Pinpoint the cell where the given text exists, returning its (X, Y) midpoint coordinate. 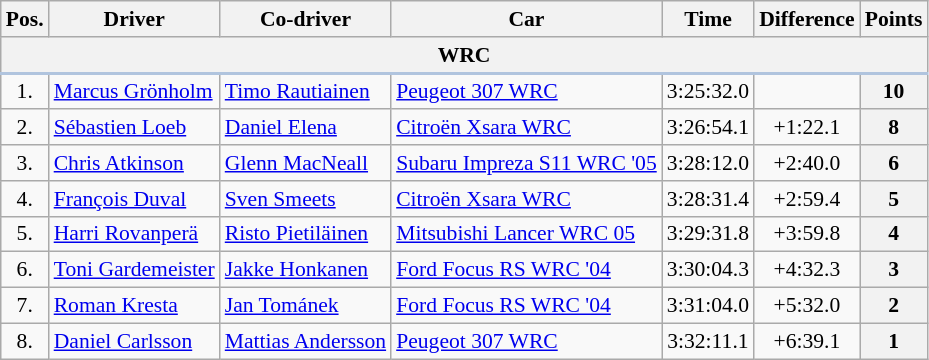
+2:59.4 (807, 199)
Difference (807, 19)
8. (25, 341)
Sébastien Loeb (134, 128)
Jan Tománek (306, 306)
3:31:04.0 (708, 306)
Daniel Elena (306, 128)
2 (894, 306)
Pos. (25, 19)
Harri Rovanperä (134, 234)
Sven Smeets (306, 199)
3 (894, 270)
1. (25, 91)
Roman Kresta (134, 306)
Mattias Andersson (306, 341)
Points (894, 19)
Time (708, 19)
+6:39.1 (807, 341)
Chris Atkinson (134, 163)
François Duval (134, 199)
Daniel Carlsson (134, 341)
5. (25, 234)
3:29:31.8 (708, 234)
+5:32.0 (807, 306)
Co-driver (306, 19)
Jakke Honkanen (306, 270)
7. (25, 306)
Driver (134, 19)
3:28:31.4 (708, 199)
6 (894, 163)
5 (894, 199)
3. (25, 163)
3:28:12.0 (708, 163)
Subaru Impreza S11 WRC '05 (526, 163)
8 (894, 128)
Timo Rautiainen (306, 91)
+1:22.1 (807, 128)
Glenn MacNeall (306, 163)
10 (894, 91)
3:25:32.0 (708, 91)
+2:40.0 (807, 163)
Marcus Grönholm (134, 91)
4 (894, 234)
3:30:04.3 (708, 270)
1 (894, 341)
3:32:11.1 (708, 341)
6. (25, 270)
3:26:54.1 (708, 128)
+4:32.3 (807, 270)
Car (526, 19)
Risto Pietiläinen (306, 234)
2. (25, 128)
+3:59.8 (807, 234)
4. (25, 199)
Toni Gardemeister (134, 270)
Mitsubishi Lancer WRC 05 (526, 234)
WRC (464, 55)
